Return [X, Y] of the center of cell containing provided text 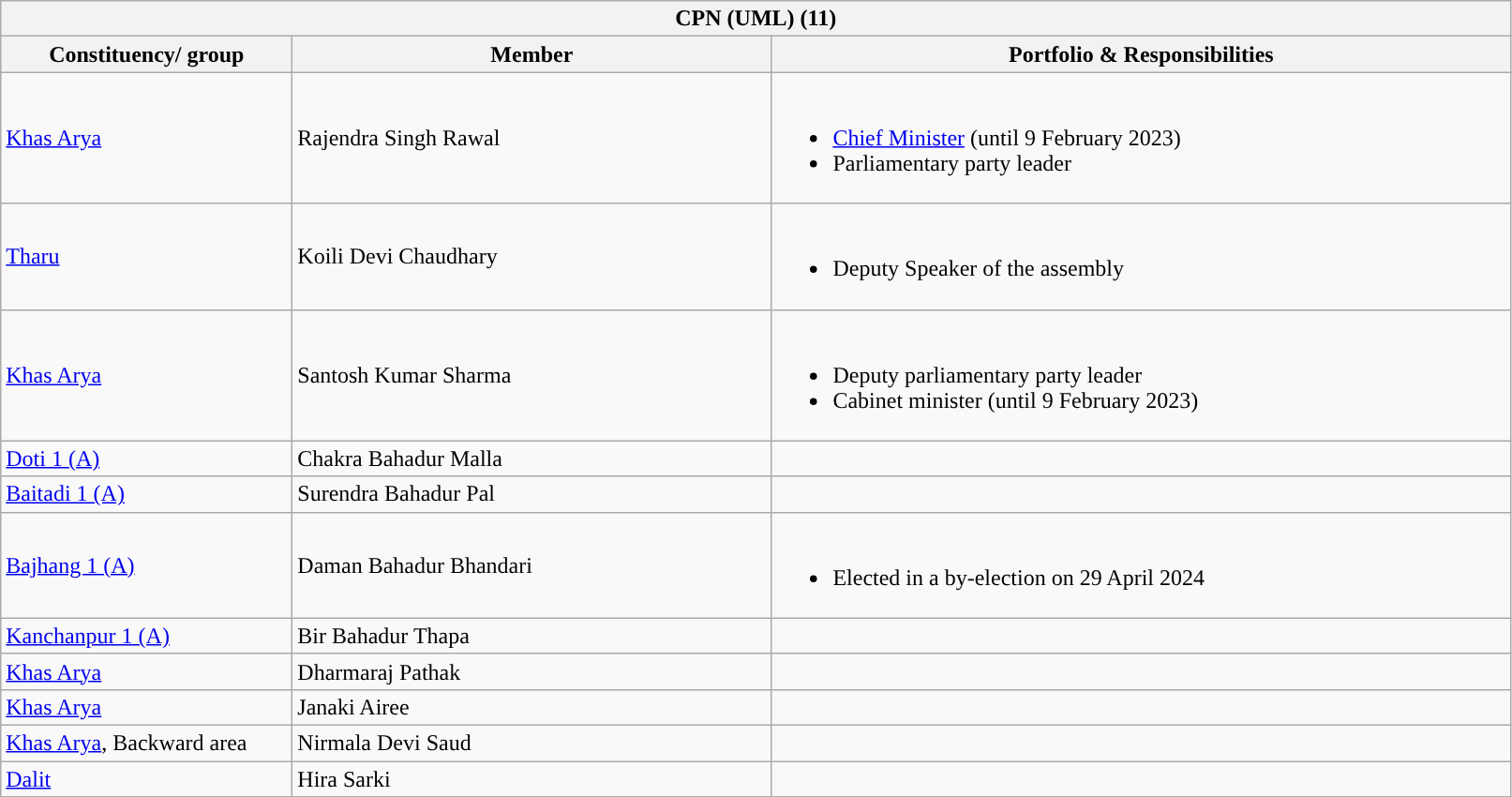
Deputy Speaker of the assembly [1142, 257]
Surendra Bahadur Pal [532, 494]
Santosh Kumar Sharma [532, 375]
Dharmaraj Pathak [532, 671]
Deputy parliamentary party leaderCabinet minister (until 9 February 2023) [1142, 375]
Chief Minister (until 9 February 2023)Parliamentary party leader [1142, 138]
Member [532, 54]
Chakra Bahadur Malla [532, 459]
Koili Devi Chaudhary [532, 257]
Elected in a by-election on 29 April 2024 [1142, 564]
Baitadi 1 (A) [146, 494]
Kanchanpur 1 (A) [146, 636]
Dalit [146, 779]
Rajendra Singh Rawal [532, 138]
Doti 1 (A) [146, 459]
Hira Sarki [532, 779]
Portfolio & Responsibilities [1142, 54]
Nirmala Devi Saud [532, 743]
Constituency/ group [146, 54]
Bir Bahadur Thapa [532, 636]
Daman Bahadur Bhandari [532, 564]
CPN (UML) (11) [756, 19]
Khas Arya, Backward area [146, 743]
Janaki Airee [532, 707]
Tharu [146, 257]
Bajhang 1 (A) [146, 564]
